For the text-containing cell, return its midpoint in [x, y] coordinate format. 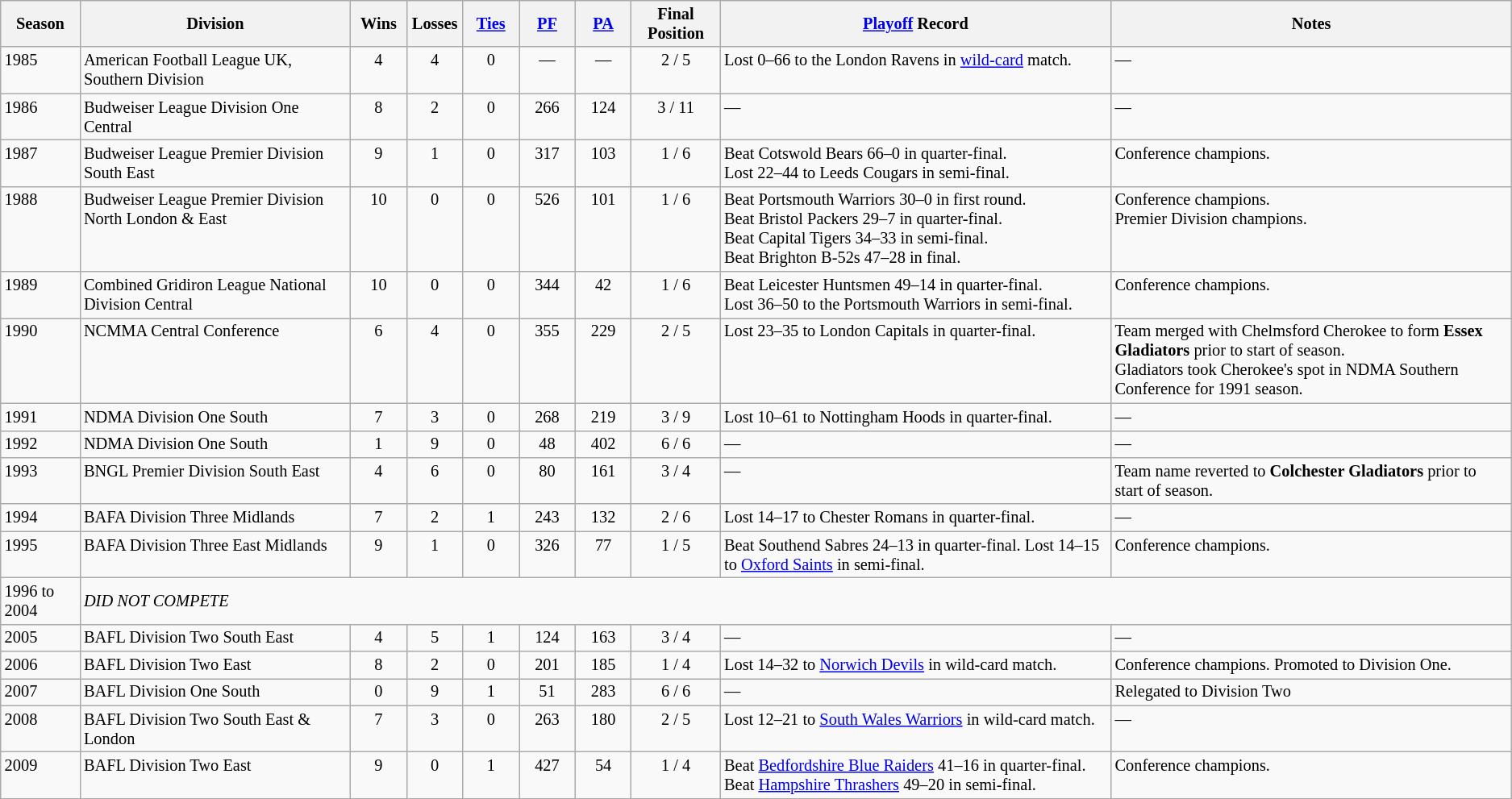
DID NOT COMPETE [796, 601]
Lost 12–21 to South Wales Warriors in wild-card match. [915, 729]
Notes [1311, 23]
266 [548, 117]
BAFA Division Three Midlands [215, 518]
243 [548, 518]
2006 [40, 665]
54 [603, 775]
201 [548, 665]
283 [603, 692]
402 [603, 444]
Conference champions. Promoted to Division One. [1311, 665]
317 [548, 163]
NCMMA Central Conference [215, 360]
Wins [379, 23]
161 [603, 481]
Beat Leicester Huntsmen 49–14 in quarter-final.Lost 36–50 to the Portsmouth Warriors in semi-final. [915, 295]
103 [603, 163]
American Football League UK, Southern Division [215, 70]
1990 [40, 360]
229 [603, 360]
Beat Southend Sabres 24–13 in quarter-final. Lost 14–15 to Oxford Saints in semi-final. [915, 555]
Lost 14–17 to Chester Romans in quarter-final. [915, 518]
Final Position [676, 23]
326 [548, 555]
1996 to 2004 [40, 601]
Team name reverted to Colchester Gladiators prior to start of season. [1311, 481]
Combined Gridiron League National Division Central [215, 295]
BAFL Division Two South East [215, 638]
Season [40, 23]
Conference champions.Premier Division champions. [1311, 229]
268 [548, 417]
Lost 10–61 to Nottingham Hoods in quarter-final. [915, 417]
Relegated to Division Two [1311, 692]
219 [603, 417]
526 [548, 229]
1989 [40, 295]
51 [548, 692]
1988 [40, 229]
1992 [40, 444]
Playoff Record [915, 23]
263 [548, 729]
355 [548, 360]
42 [603, 295]
1 / 5 [676, 555]
Lost 0–66 to the London Ravens in wild-card match. [915, 70]
2005 [40, 638]
Budweiser League Premier Division North London & East [215, 229]
Division [215, 23]
Beat Bedfordshire Blue Raiders 41–16 in quarter-final.Beat Hampshire Thrashers 49–20 in semi-final. [915, 775]
Lost 14–32 to Norwich Devils in wild-card match. [915, 665]
1991 [40, 417]
185 [603, 665]
2007 [40, 692]
427 [548, 775]
BAFA Division Three East Midlands [215, 555]
BAFL Division One South [215, 692]
PA [603, 23]
3 / 9 [676, 417]
Ties [491, 23]
132 [603, 518]
2008 [40, 729]
Losses [435, 23]
1993 [40, 481]
1986 [40, 117]
1987 [40, 163]
Beat Cotswold Bears 66–0 in quarter-final.Lost 22–44 to Leeds Cougars in semi-final. [915, 163]
BNGL Premier Division South East [215, 481]
344 [548, 295]
BAFL Division Two South East & London [215, 729]
180 [603, 729]
Lost 23–35 to London Capitals in quarter-final. [915, 360]
77 [603, 555]
1985 [40, 70]
101 [603, 229]
1994 [40, 518]
2009 [40, 775]
Budweiser League Premier Division South East [215, 163]
163 [603, 638]
2 / 6 [676, 518]
5 [435, 638]
PF [548, 23]
48 [548, 444]
80 [548, 481]
3 / 11 [676, 117]
Budweiser League Division One Central [215, 117]
1995 [40, 555]
